For the text-containing cell, return its midpoint in (x, y) coordinate format. 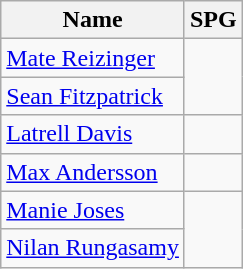
Max Andersson (93, 172)
SPG (213, 20)
Manie Joses (93, 210)
Mate Reizinger (93, 58)
Sean Fitzpatrick (93, 96)
Nilan Rungasamy (93, 248)
Latrell Davis (93, 134)
Name (93, 20)
